Capture the cell that displays the provided text and extract its [x, y] central coordinate. 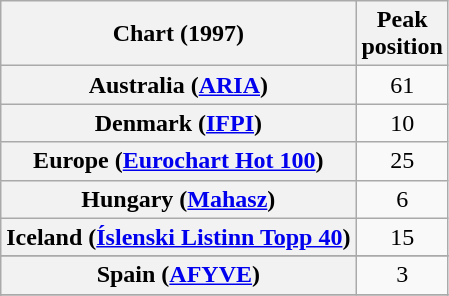
10 [402, 123]
Australia (ARIA) [178, 85]
Peakposition [402, 34]
3 [402, 275]
Spain (AFYVE) [178, 275]
Iceland (Íslenski Listinn Topp 40) [178, 237]
Europe (Eurochart Hot 100) [178, 161]
Hungary (Mahasz) [178, 199]
6 [402, 199]
Denmark (IFPI) [178, 123]
61 [402, 85]
15 [402, 237]
25 [402, 161]
Chart (1997) [178, 34]
